Find where the given text appears and provide that cell's center as [x, y] coordinate. 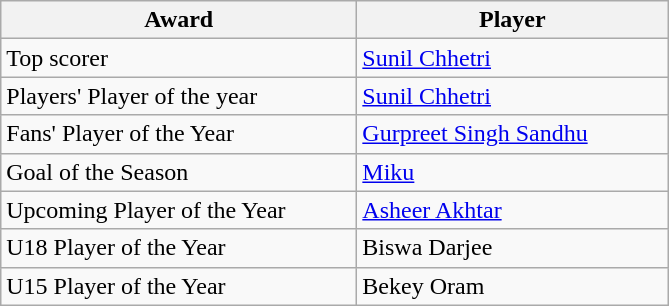
Goal of the Season [179, 172]
Award [179, 20]
Miku [512, 172]
Gurpreet Singh Sandhu [512, 134]
Top scorer [179, 58]
U18 Player of the Year [179, 248]
Bekey Oram [512, 286]
Biswa Darjee [512, 248]
Asheer Akhtar [512, 210]
Player [512, 20]
Upcoming Player of the Year [179, 210]
Players' Player of the year [179, 96]
U15 Player of the Year [179, 286]
Fans' Player of the Year [179, 134]
